Determine the (X, Y) coordinate at the center of the cell enclosing the given text.  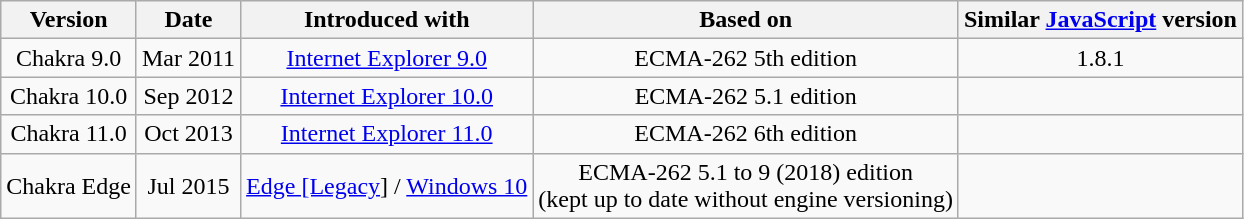
ECMA-262 5.1 to 9 (2018) edition(kept up to date without engine versioning) (746, 186)
ECMA-262 5.1 edition (746, 96)
Chakra Edge (69, 186)
Based on (746, 20)
1.8.1 (1100, 58)
Date (188, 20)
Oct 2013 (188, 134)
Chakra 10.0 (69, 96)
Similar JavaScript version (1100, 20)
Chakra 9.0 (69, 58)
Sep 2012 (188, 96)
ECMA-262 5th edition (746, 58)
Chakra 11.0 (69, 134)
Edge [Legacy] / Windows 10 (387, 186)
ECMA-262 6th edition (746, 134)
Internet Explorer 10.0 (387, 96)
Internet Explorer 9.0 (387, 58)
Version (69, 20)
Mar 2011 (188, 58)
Internet Explorer 11.0 (387, 134)
Introduced with (387, 20)
Jul 2015 (188, 186)
